Locate the cell with the specified text and output its (x, y) center coordinate. 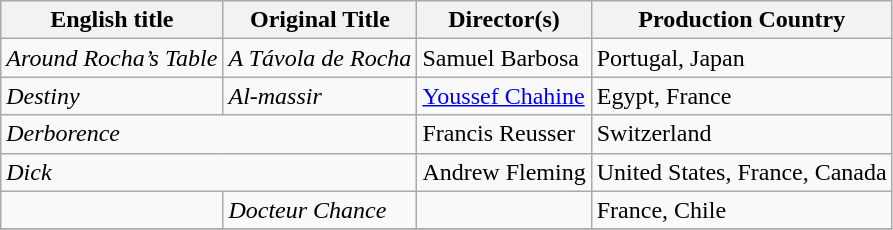
United States, France, Canada (742, 172)
Egypt, France (742, 96)
Derborence (209, 134)
Switzerland (742, 134)
Director(s) (504, 20)
Al-massir (320, 96)
Dick (209, 172)
A Távola de Rocha (320, 58)
Youssef Chahine (504, 96)
Portugal, Japan (742, 58)
Original Title (320, 20)
Andrew Fleming (504, 172)
Samuel Barbosa (504, 58)
Francis Reusser (504, 134)
English title (112, 20)
Production Country (742, 20)
Around Rocha’s Table (112, 58)
France, Chile (742, 210)
Destiny (112, 96)
Docteur Chance (320, 210)
